Scan for the cell matching the given text and deliver its (X, Y) coordinate at center. 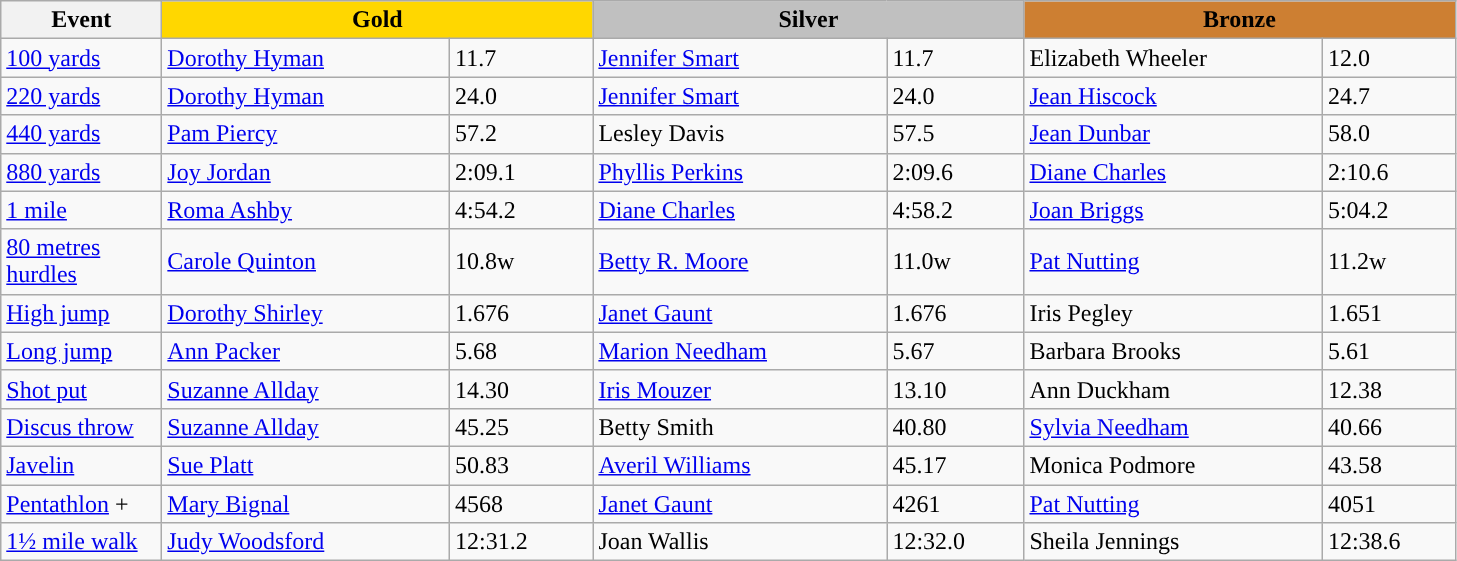
10.8w (520, 262)
4568 (520, 503)
Sheila Jennings (1173, 542)
5:04.2 (1388, 210)
Sylvia Needham (1173, 427)
80 metres hurdles (82, 262)
Joan Wallis (740, 542)
Monica Podmore (1173, 465)
Averil Williams (740, 465)
Iris Mouzer (740, 389)
45.17 (956, 465)
100 yards (82, 58)
Jean Dunbar (1173, 134)
Sue Platt (306, 465)
5.67 (956, 351)
Joy Jordan (306, 172)
Discus throw (82, 427)
1 mile (82, 210)
Dorothy Shirley (306, 313)
12:38.6 (1388, 542)
1½ mile walk (82, 542)
4051 (1388, 503)
Iris Pegley (1173, 313)
13.10 (956, 389)
Ann Duckham (1173, 389)
Betty R. Moore (740, 262)
Phyllis Perkins (740, 172)
Ann Packer (306, 351)
40.66 (1388, 427)
Bronze (1240, 20)
Silver (808, 20)
12:32.0 (956, 542)
14.30 (520, 389)
57.5 (956, 134)
2:09.1 (520, 172)
Carole Quinton (306, 262)
57.2 (520, 134)
2:10.6 (1388, 172)
Pam Piercy (306, 134)
1.651 (1388, 313)
Jean Hiscock (1173, 96)
58.0 (1388, 134)
Marion Needham (740, 351)
4261 (956, 503)
45.25 (520, 427)
Lesley Davis (740, 134)
12.0 (1388, 58)
4:54.2 (520, 210)
Event (82, 20)
43.58 (1388, 465)
11.2w (1388, 262)
Pentathlon + (82, 503)
Betty Smith (740, 427)
440 yards (82, 134)
Long jump (82, 351)
Joan Briggs (1173, 210)
Shot put (82, 389)
11.0w (956, 262)
Judy Woodsford (306, 542)
220 yards (82, 96)
Barbara Brooks (1173, 351)
50.83 (520, 465)
Roma Ashby (306, 210)
Javelin (82, 465)
880 yards (82, 172)
5.68 (520, 351)
Mary Bignal (306, 503)
Gold (378, 20)
5.61 (1388, 351)
12.38 (1388, 389)
24.7 (1388, 96)
40.80 (956, 427)
High jump (82, 313)
12:31.2 (520, 542)
2:09.6 (956, 172)
Elizabeth Wheeler (1173, 58)
4:58.2 (956, 210)
